From the cell containing the given text, extract its center point as (x, y) coordinate. 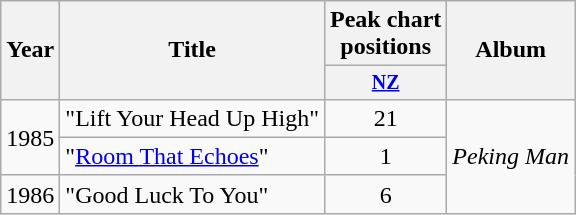
Year (30, 50)
Peak chartpositions (385, 34)
Peking Man (511, 156)
Title (192, 50)
"Good Luck To You" (192, 194)
6 (385, 194)
1986 (30, 194)
21 (385, 118)
NZ (385, 82)
Album (511, 50)
1 (385, 156)
1985 (30, 137)
"Lift Your Head Up High" (192, 118)
"Room That Echoes" (192, 156)
